Find where the given text appears and provide that cell's center as (X, Y) coordinate. 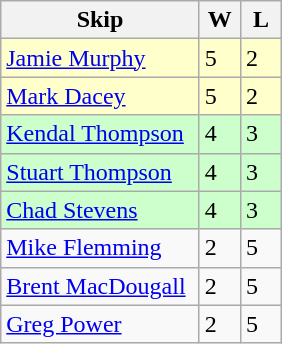
W (220, 20)
Mark Dacey (100, 96)
Greg Power (100, 324)
Mike Flemming (100, 248)
Jamie Murphy (100, 58)
Stuart Thompson (100, 172)
L (260, 20)
Chad Stevens (100, 210)
Brent MacDougall (100, 286)
Skip (100, 20)
Kendal Thompson (100, 134)
